Provide the [x, y] coordinate of the cell's center where the given text is located.  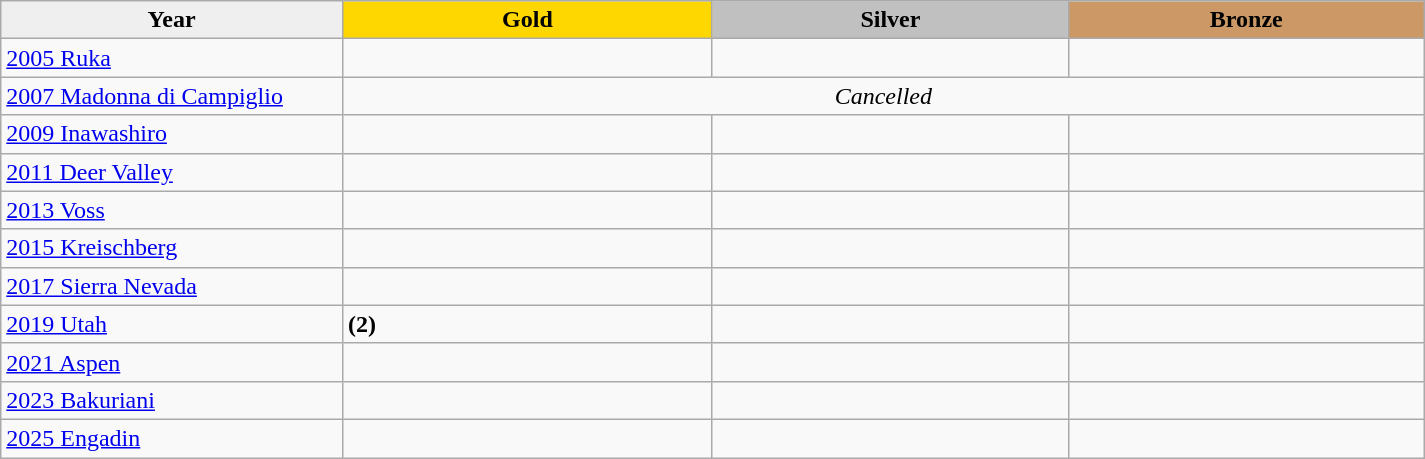
Silver [890, 20]
2023 Bakuriani [172, 400]
(2) [527, 324]
2011 Deer Valley [172, 172]
2025 Engadin [172, 438]
2005 Ruka [172, 58]
2019 Utah [172, 324]
Year [172, 20]
2021 Aspen [172, 362]
Gold [527, 20]
Cancelled [883, 96]
2013 Voss [172, 210]
2009 Inawashiro [172, 134]
2017 Sierra Nevada [172, 286]
2007 Madonna di Campiglio [172, 96]
Bronze [1246, 20]
2015 Kreischberg [172, 248]
